Identify which cell holds the provided text, then report its [x, y] central coordinate. 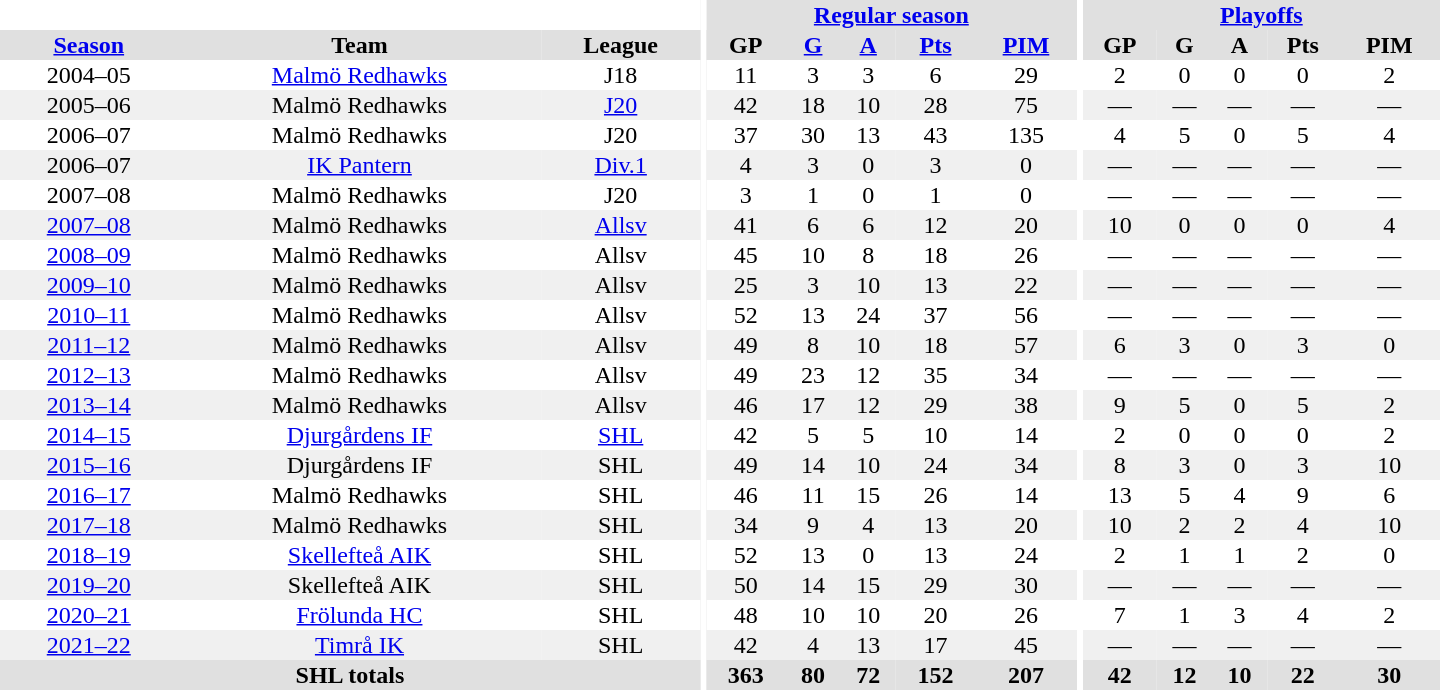
2015–16 [89, 465]
IK Pantern [360, 165]
41 [746, 225]
Frölunda HC [360, 615]
2005–06 [89, 105]
2021–22 [89, 645]
23 [814, 375]
2004–05 [89, 75]
38 [1026, 405]
43 [936, 135]
2019–20 [89, 585]
SHL totals [350, 675]
2016–17 [89, 495]
135 [1026, 135]
Team [360, 45]
80 [814, 675]
25 [746, 285]
48 [746, 615]
2018–19 [89, 555]
2013–14 [89, 405]
35 [936, 375]
Playoffs [1262, 15]
207 [1026, 675]
Timrå IK [360, 645]
2011–12 [89, 345]
Div.1 [620, 165]
2014–15 [89, 435]
Regular season [892, 15]
J18 [620, 75]
57 [1026, 345]
League [620, 45]
2008–09 [89, 255]
363 [746, 675]
2012–13 [89, 375]
2020–21 [89, 615]
152 [936, 675]
2009–10 [89, 285]
2010–11 [89, 315]
7 [1120, 615]
72 [868, 675]
50 [746, 585]
2017–18 [89, 525]
56 [1026, 315]
75 [1026, 105]
28 [936, 105]
Season [89, 45]
